Determine the (x, y) coordinate at the center of the cell enclosing the given text.  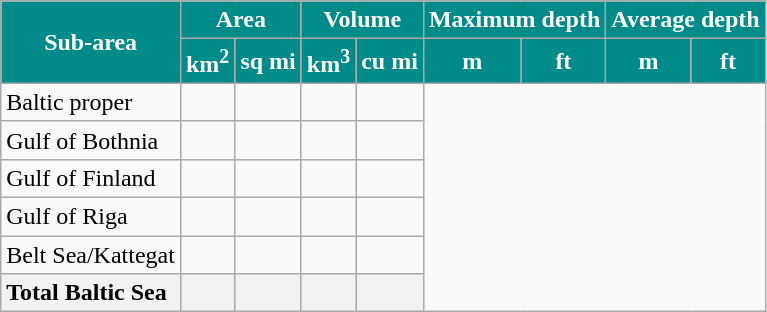
sq mi (268, 62)
Volume (362, 20)
km2 (207, 62)
Gulf of Bothnia (91, 140)
Sub-area (91, 42)
Gulf of Finland (91, 178)
cu mi (390, 62)
km3 (328, 62)
Gulf of Riga (91, 217)
Belt Sea/Kattegat (91, 255)
Maximum depth (514, 20)
Average depth (686, 20)
Area (240, 20)
Baltic proper (91, 102)
Total Baltic Sea (91, 293)
